Find where the given text appears and provide that cell's center as [x, y] coordinate. 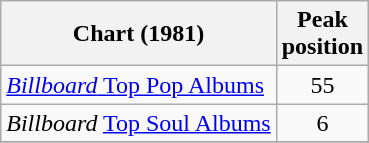
55 [322, 85]
Peakposition [322, 34]
6 [322, 123]
Billboard Top Soul Albums [138, 123]
Billboard Top Pop Albums [138, 85]
Chart (1981) [138, 34]
